Return the (X, Y) coordinate for the center point of the cell that contains the specified text.  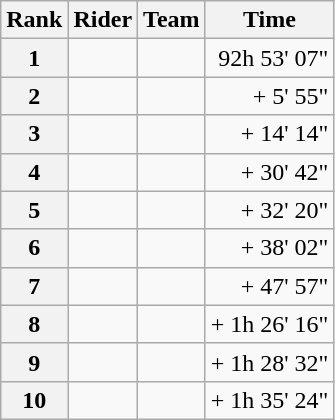
+ 30' 42" (270, 172)
+ 47' 57" (270, 286)
2 (34, 96)
+ 32' 20" (270, 210)
+ 5' 55" (270, 96)
7 (34, 286)
+ 1h 35' 24" (270, 400)
1 (34, 58)
+ 14' 14" (270, 134)
Time (270, 20)
Rider (103, 20)
4 (34, 172)
+ 1h 28' 32" (270, 362)
6 (34, 248)
92h 53' 07" (270, 58)
+ 1h 26' 16" (270, 324)
Team (172, 20)
5 (34, 210)
9 (34, 362)
Rank (34, 20)
8 (34, 324)
+ 38' 02" (270, 248)
3 (34, 134)
10 (34, 400)
